Return the (X, Y) coordinate for the center point of the cell that contains the specified text.  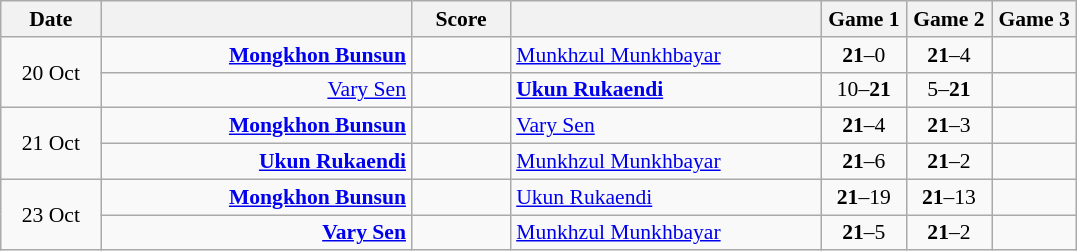
21–6 (864, 162)
Game 1 (864, 19)
21–5 (864, 233)
21–19 (864, 197)
20 Oct (51, 72)
Date (51, 19)
10–21 (864, 90)
21–3 (948, 126)
21 Oct (51, 144)
Game 2 (948, 19)
21–13 (948, 197)
Game 3 (1034, 19)
23 Oct (51, 214)
Score (461, 19)
21–0 (864, 55)
5–21 (948, 90)
